Locate the cell with the specified text and output its [x, y] center coordinate. 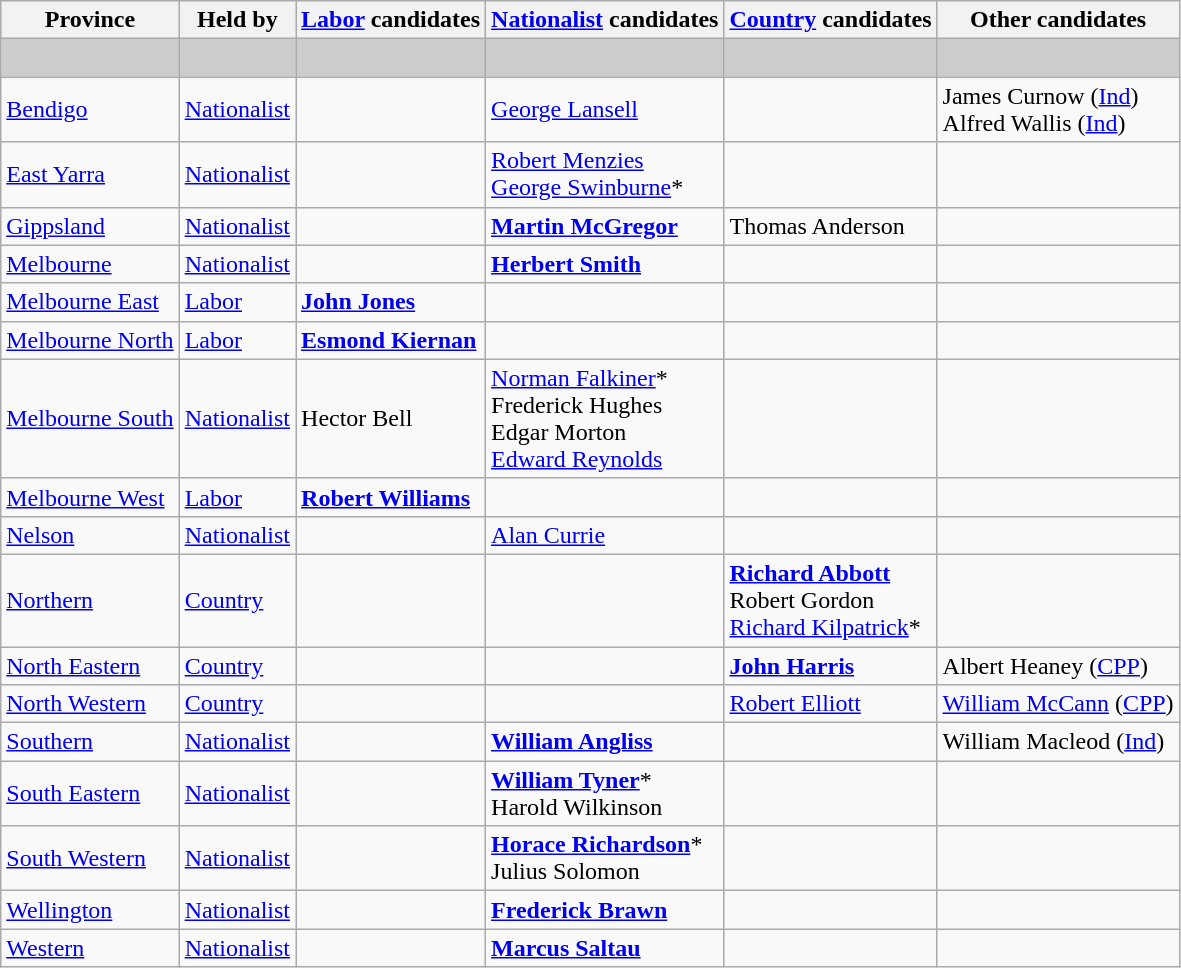
Esmond Kiernan [391, 340]
Norman Falkiner* Frederick Hughes Edgar Morton Edward Reynolds [605, 418]
Melbourne West [90, 497]
John Jones [391, 302]
North Eastern [90, 665]
Labor candidates [391, 20]
Southern [90, 742]
Held by [237, 20]
Melbourne North [90, 340]
Melbourne South [90, 418]
Bendigo [90, 110]
Frederick Brawn [605, 910]
William Angliss [605, 742]
Hector Bell [391, 418]
John Harris [830, 665]
Albert Heaney (CPP) [1058, 665]
James Curnow (Ind) Alfred Wallis (Ind) [1058, 110]
North Western [90, 704]
Herbert Smith [605, 264]
Melbourne [90, 264]
Marcus Saltau [605, 948]
Western [90, 948]
East Yarra [90, 174]
Wellington [90, 910]
Martin McGregor [605, 226]
Other candidates [1058, 20]
Gippsland [90, 226]
William Tyner* Harold Wilkinson [605, 794]
Alan Currie [605, 535]
Robert Menzies George Swinburne* [605, 174]
Melbourne East [90, 302]
Thomas Anderson [830, 226]
Northern [90, 600]
Richard Abbott Robert Gordon Richard Kilpatrick* [830, 600]
Province [90, 20]
South Eastern [90, 794]
William Macleod (Ind) [1058, 742]
Horace Richardson* Julius Solomon [605, 858]
Country candidates [830, 20]
Robert Elliott [830, 704]
William McCann (CPP) [1058, 704]
Nationalist candidates [605, 20]
Robert Williams [391, 497]
George Lansell [605, 110]
South Western [90, 858]
Nelson [90, 535]
